Output the [X, Y] coordinate of the center of the cell containing the given text.  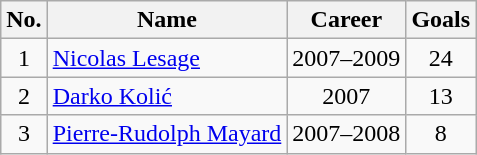
Career [346, 20]
1 [24, 58]
2007–2008 [346, 134]
Name [167, 20]
3 [24, 134]
2007 [346, 96]
2007–2009 [346, 58]
8 [441, 134]
Goals [441, 20]
2 [24, 96]
No. [24, 20]
Pierre-Rudolph Mayard [167, 134]
Darko Kolić [167, 96]
24 [441, 58]
13 [441, 96]
Nicolas Lesage [167, 58]
